Detect which cell encompasses the target text, then output its (X, Y) center coordinate. 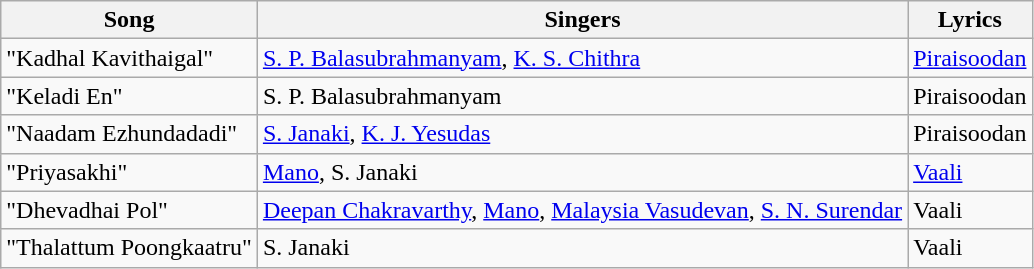
Mano, S. Janaki (582, 172)
"Dhevadhai Pol" (130, 210)
Deepan Chakravarthy, Mano, Malaysia Vasudevan, S. N. Surendar (582, 210)
S. Janaki (582, 248)
S. P. Balasubrahmanyam, K. S. Chithra (582, 58)
"Thalattum Poongkaatru" (130, 248)
S. Janaki, K. J. Yesudas (582, 134)
"Kadhal Kavithaigal" (130, 58)
"Priyasakhi" (130, 172)
Song (130, 20)
"Keladi En" (130, 96)
S. P. Balasubrahmanyam (582, 96)
"Naadam Ezhundadadi" (130, 134)
Singers (582, 20)
Lyrics (970, 20)
